Return the [x, y] coordinate for the center point of the cell that contains the specified text.  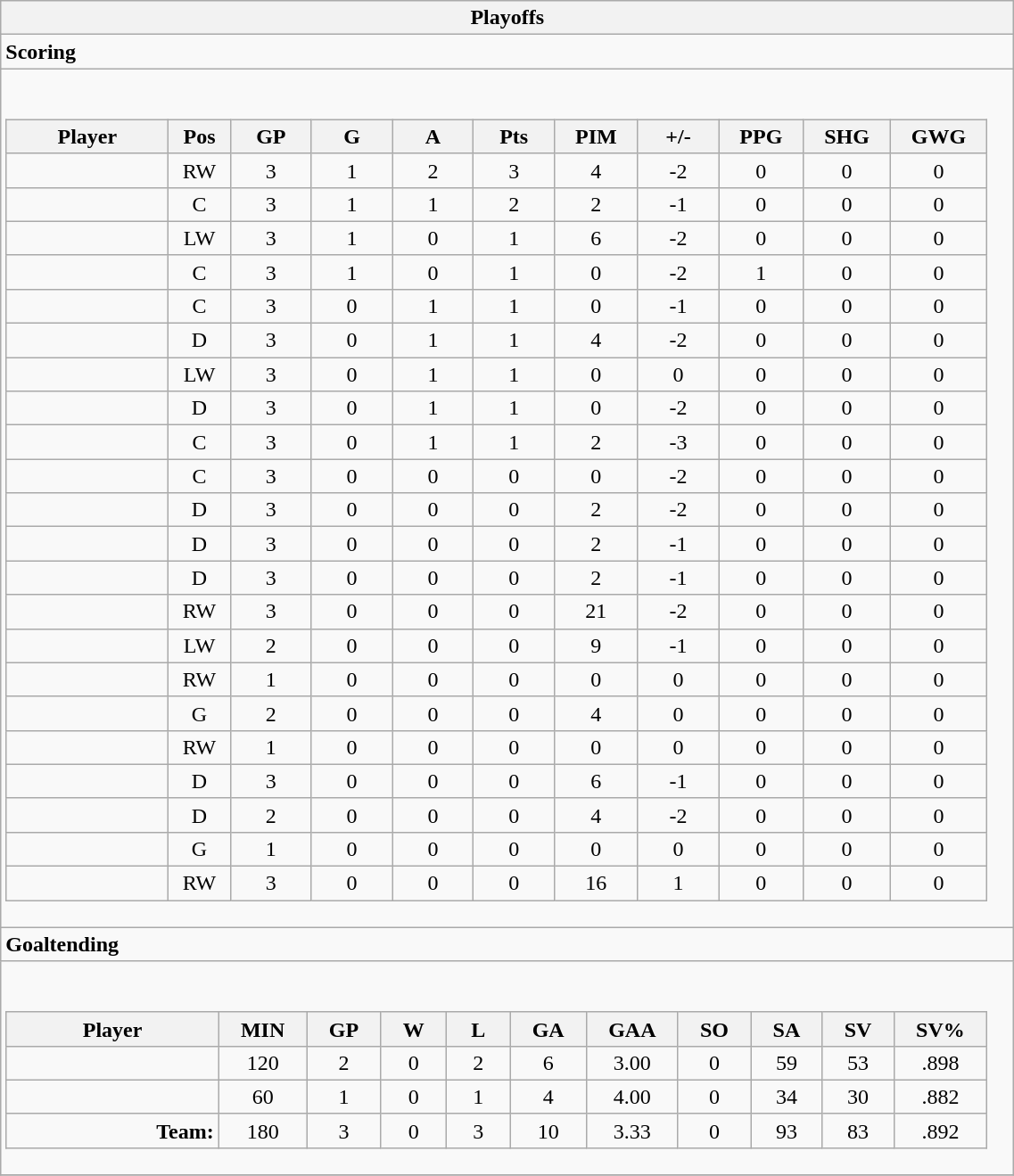
16 [597, 884]
10 [548, 1131]
SV [858, 1029]
PPG [762, 136]
180 [262, 1131]
Player MIN GP W L GA GAA SO SA SV SV% 120 2 0 2 6 3.00 0 59 53 .898 60 1 0 1 4 4.00 0 34 30 .882 Team: 180 3 0 3 10 3.33 0 93 83 .892 [507, 1068]
34 [787, 1097]
83 [858, 1131]
3.00 [631, 1063]
60 [262, 1097]
.892 [940, 1131]
A [433, 136]
59 [787, 1063]
3.33 [631, 1131]
GWG [938, 136]
30 [858, 1097]
PIM [597, 136]
.882 [940, 1097]
+/- [678, 136]
Team: [112, 1131]
9 [597, 646]
4.00 [631, 1097]
MIN [262, 1029]
.898 [940, 1063]
SV% [940, 1029]
Playoffs [507, 18]
W [414, 1029]
Pos [200, 136]
SA [787, 1029]
21 [597, 612]
Pts [514, 136]
120 [262, 1063]
-3 [678, 442]
53 [858, 1063]
Goaltending [507, 944]
L [478, 1029]
SHG [847, 136]
Scoring [507, 52]
GA [548, 1029]
GAA [631, 1029]
SO [714, 1029]
93 [787, 1131]
